Capture the cell that displays the provided text and extract its [X, Y] central coordinate. 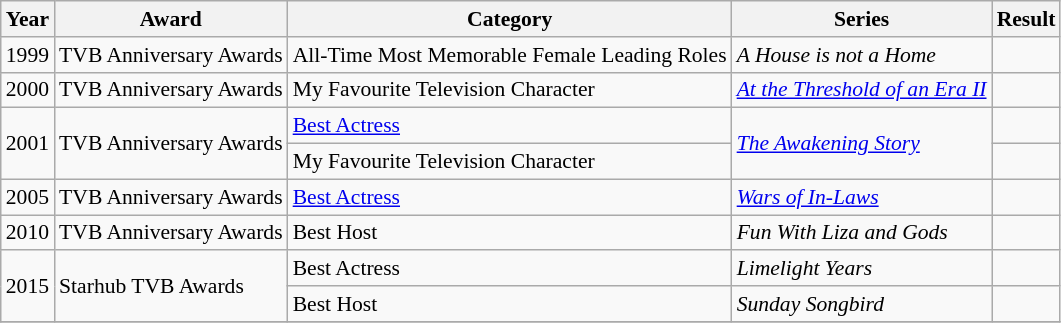
At the Threshold of an Era II [862, 90]
2010 [28, 233]
1999 [28, 55]
Award [171, 19]
Fun With Liza and Gods [862, 233]
2005 [28, 197]
Limelight Years [862, 269]
All-Time Most Memorable Female Leading Roles [510, 55]
Wars of In-Laws [862, 197]
Series [862, 19]
A House is not a Home [862, 55]
2015 [28, 286]
2000 [28, 90]
Starhub TVB Awards [171, 286]
Sunday Songbird [862, 304]
Year [28, 19]
The Awakening Story [862, 144]
Category [510, 19]
Result [1026, 19]
2001 [28, 144]
